For the text-containing cell, return its midpoint in [x, y] coordinate format. 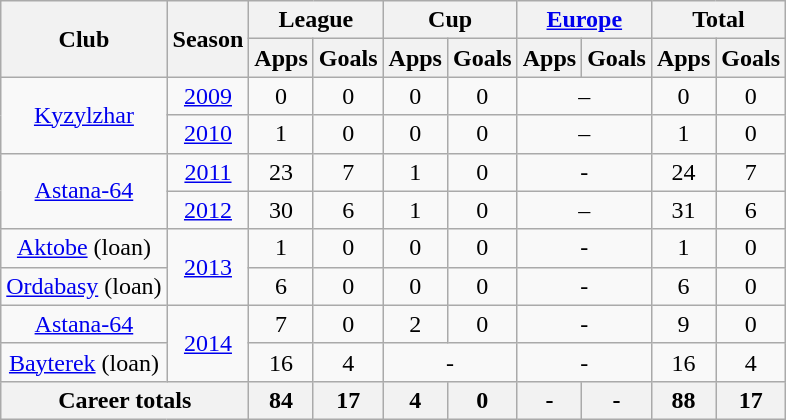
2 [415, 324]
2010 [208, 134]
Career totals [125, 400]
Total [718, 20]
2011 [208, 172]
Club [84, 39]
Bayterek (loan) [84, 362]
League [316, 20]
2014 [208, 343]
Europe [584, 20]
2013 [208, 267]
9 [683, 324]
24 [683, 172]
2009 [208, 96]
Aktobe (loan) [84, 248]
88 [683, 400]
Ordabasy (loan) [84, 286]
30 [281, 210]
Season [208, 39]
31 [683, 210]
2012 [208, 210]
Cup [450, 20]
Kyzylzhar [84, 115]
84 [281, 400]
23 [281, 172]
